Detect which cell encompasses the target text, then output its [x, y] center coordinate. 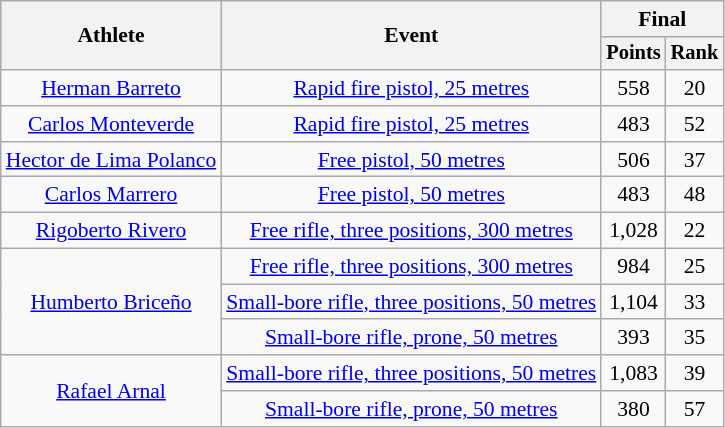
20 [695, 88]
33 [695, 302]
Event [411, 36]
558 [633, 88]
506 [633, 160]
393 [633, 338]
984 [633, 267]
Points [633, 54]
Final [662, 19]
Herman Barreto [112, 88]
25 [695, 267]
39 [695, 373]
52 [695, 124]
Athlete [112, 36]
380 [633, 409]
35 [695, 338]
Carlos Monteverde [112, 124]
1,104 [633, 302]
48 [695, 195]
Rigoberto Rivero [112, 231]
Rank [695, 54]
37 [695, 160]
Rafael Arnal [112, 390]
Carlos Marrero [112, 195]
57 [695, 409]
Hector de Lima Polanco [112, 160]
22 [695, 231]
Humberto Briceño [112, 302]
1,083 [633, 373]
1,028 [633, 231]
